Identify which cell holds the provided text, then report its [x, y] central coordinate. 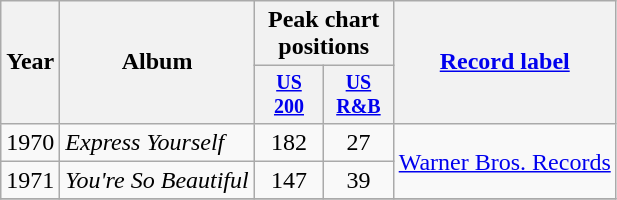
147 [288, 180]
Warner Bros. Records [504, 161]
Express Yourself [157, 142]
182 [288, 142]
Peak chart positions [324, 34]
US200 [288, 94]
USR&B [358, 94]
1971 [30, 180]
1970 [30, 142]
27 [358, 142]
Year [30, 62]
Album [157, 62]
39 [358, 180]
Record label [504, 62]
You're So Beautiful [157, 180]
